Locate the cell with the specified text and output its [X, Y] center coordinate. 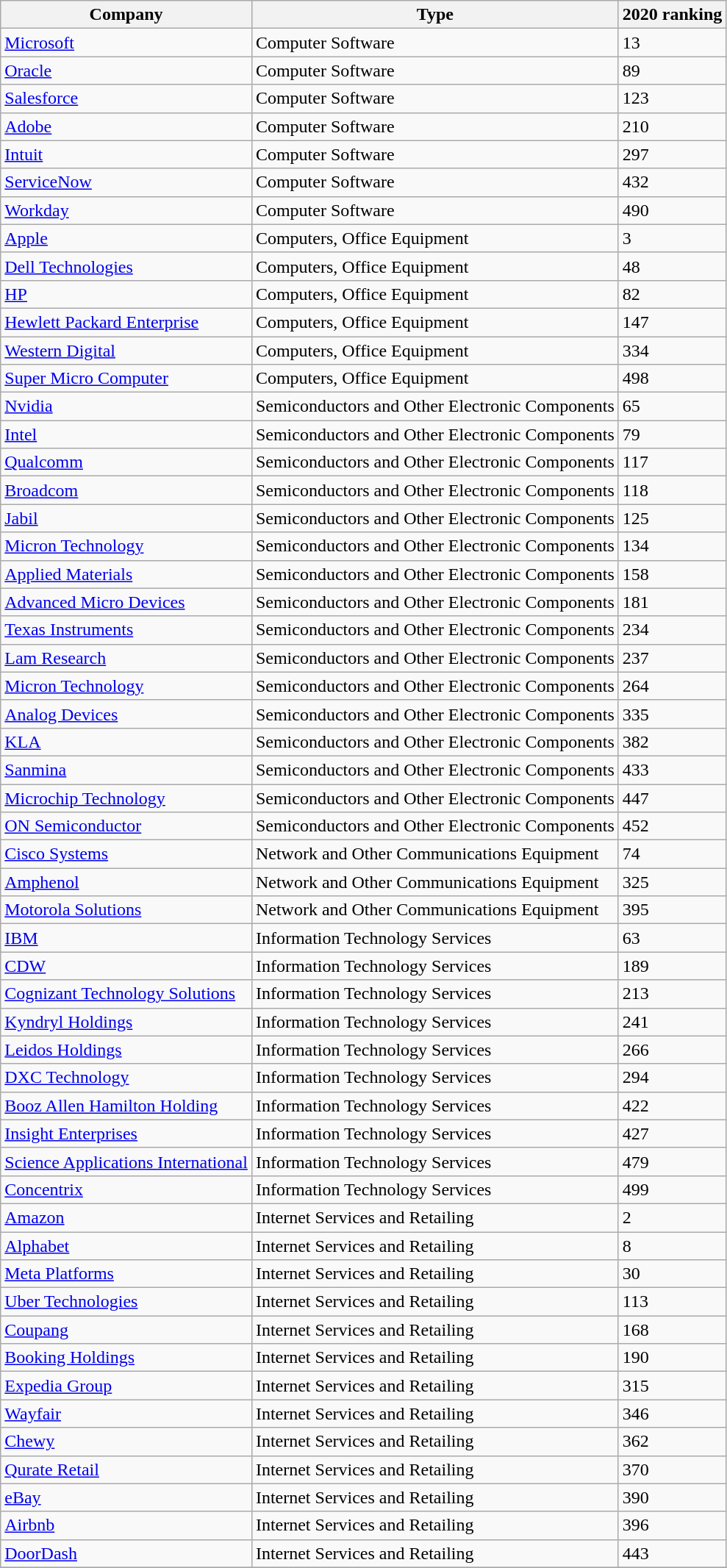
Salesforce [126, 99]
427 [672, 1134]
30 [672, 1274]
Coupang [126, 1330]
Dell Technologies [126, 266]
Meta Platforms [126, 1274]
Sanmina [126, 770]
Concentrix [126, 1189]
Qurate Retail [126, 1469]
Adobe [126, 126]
125 [672, 518]
DXC Technology [126, 1078]
DoorDash [126, 1553]
Leidos Holdings [126, 1050]
Analog Devices [126, 714]
498 [672, 379]
Alphabet [126, 1246]
Uber Technologies [126, 1302]
241 [672, 1022]
123 [672, 99]
189 [672, 966]
118 [672, 490]
Amazon [126, 1217]
Chewy [126, 1442]
213 [672, 994]
13 [672, 43]
Super Micro Computer [126, 379]
Broadcom [126, 490]
294 [672, 1078]
Type [435, 15]
Apple [126, 238]
433 [672, 770]
Expedia Group [126, 1386]
Motorola Solutions [126, 910]
346 [672, 1414]
65 [672, 407]
447 [672, 798]
89 [672, 71]
158 [672, 574]
390 [672, 1497]
Wayfair [126, 1414]
266 [672, 1050]
3 [672, 238]
48 [672, 266]
Qualcomm [126, 462]
370 [672, 1469]
210 [672, 126]
134 [672, 546]
362 [672, 1442]
Intel [126, 434]
Cisco Systems [126, 854]
422 [672, 1106]
234 [672, 630]
117 [672, 462]
237 [672, 658]
490 [672, 210]
Applied Materials [126, 574]
297 [672, 154]
Airbnb [126, 1525]
443 [672, 1553]
HP [126, 294]
264 [672, 686]
2020 ranking [672, 15]
Intuit [126, 154]
Booz Allen Hamilton Holding [126, 1106]
190 [672, 1358]
Company [126, 15]
79 [672, 434]
Workday [126, 210]
395 [672, 910]
181 [672, 602]
Western Digital [126, 351]
499 [672, 1189]
Hewlett Packard Enterprise [126, 322]
325 [672, 882]
Texas Instruments [126, 630]
432 [672, 182]
Nvidia [126, 407]
382 [672, 742]
396 [672, 1525]
Science Applications International [126, 1161]
Insight Enterprises [126, 1134]
8 [672, 1246]
Lam Research [126, 658]
315 [672, 1386]
63 [672, 938]
335 [672, 714]
147 [672, 322]
ServiceNow [126, 182]
Microsoft [126, 43]
113 [672, 1302]
CDW [126, 966]
Booking Holdings [126, 1358]
Kyndryl Holdings [126, 1022]
168 [672, 1330]
Jabil [126, 518]
Oracle [126, 71]
82 [672, 294]
74 [672, 854]
eBay [126, 1497]
334 [672, 351]
479 [672, 1161]
Cognizant Technology Solutions [126, 994]
KLA [126, 742]
Microchip Technology [126, 798]
452 [672, 826]
2 [672, 1217]
Amphenol [126, 882]
ON Semiconductor [126, 826]
IBM [126, 938]
Advanced Micro Devices [126, 602]
